Find where the given text appears and provide that cell's center as [x, y] coordinate. 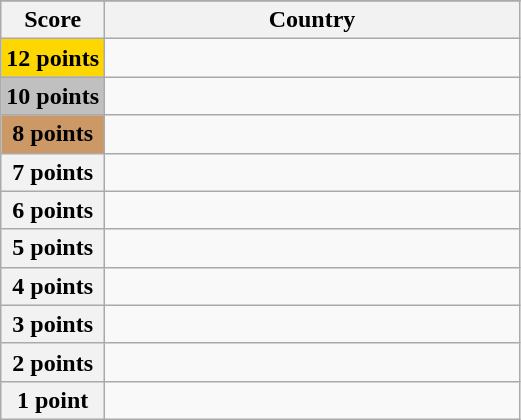
2 points [53, 362]
7 points [53, 172]
5 points [53, 248]
4 points [53, 286]
6 points [53, 210]
Score [53, 20]
3 points [53, 324]
1 point [53, 400]
8 points [53, 134]
Country [312, 20]
12 points [53, 58]
10 points [53, 96]
